Return (x, y) of the center of cell containing provided text 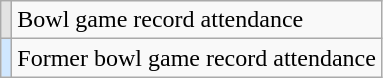
Former bowl game record attendance (197, 58)
Bowl game record attendance (197, 20)
